Determine the [X, Y] coordinate at the center of the cell enclosing the given text.  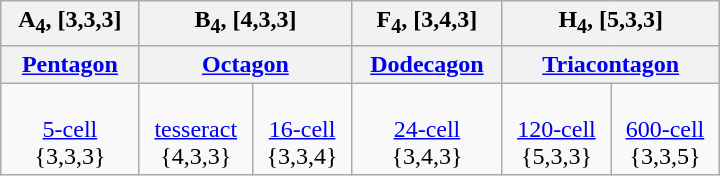
B4, [4,3,3] [246, 23]
600-cell{3,3,5} [666, 129]
120-cell{5,3,3} [556, 129]
Octagon [246, 64]
24-cell{3,4,3} [427, 129]
16-cell{3,3,4} [302, 129]
Dodecagon [427, 64]
F4, [3,4,3] [427, 23]
Pentagon [70, 64]
Triacontagon [610, 64]
A4, [3,3,3] [70, 23]
5-cell{3,3,3} [70, 129]
H4, [5,3,3] [610, 23]
tesseract{4,3,3} [196, 129]
